Extract the (x, y) coordinate from the center of the cell holding the provided text.  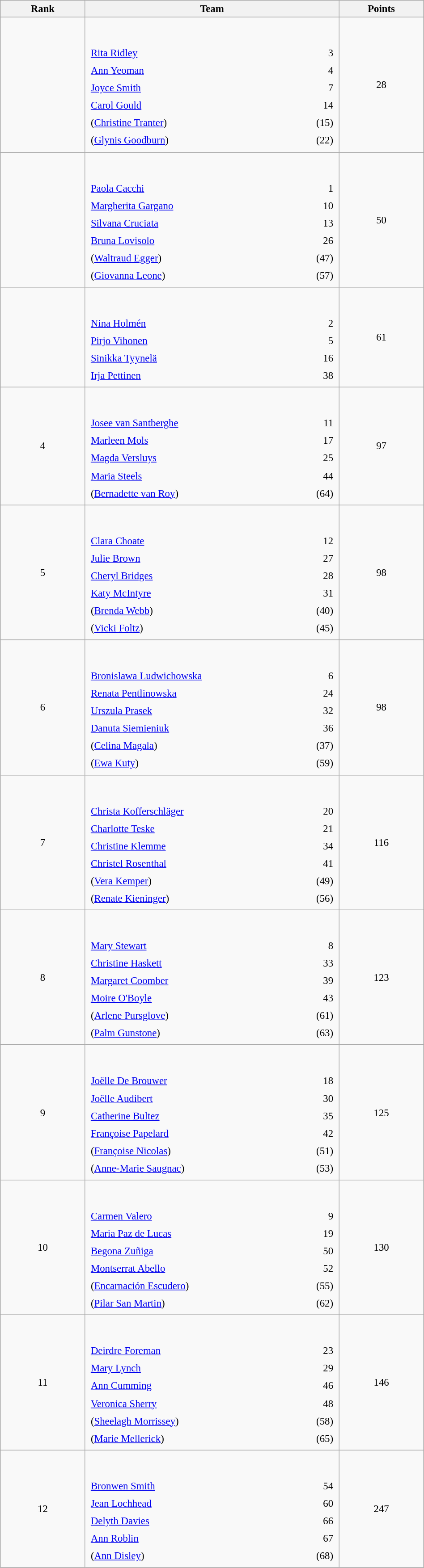
Renata Pentlinowska (192, 693)
(Vicki Foltz) (182, 628)
Christine Klemme (189, 846)
Jean Lochhead (182, 1503)
Deirdre Foreman 23 Mary Lynch 29 Ann Cumming 46 Veronica Sherry 48 (Sheelagh Morrissey) (58) (Marie Mellerick) (65) (212, 1383)
(22) (310, 140)
27 (305, 558)
Ann Roblin (182, 1539)
247 (381, 1509)
(Celina Magala) (192, 746)
Nina Holmén 2 Pirjo Vihonen 5 Sinikka Tyynelä 16 Irja Pettinen 38 (212, 337)
30 (313, 1098)
(68) (306, 1556)
Team (212, 9)
Ann Cumming (188, 1386)
Joëlle De Brouwer (190, 1081)
21 (314, 828)
32 (317, 711)
20 (314, 811)
Christine Haskett (186, 963)
Montserrat Abello (191, 1268)
Bronislawa Ludwichowska (192, 676)
23 (313, 1351)
97 (381, 446)
31 (305, 593)
33 (310, 963)
125 (381, 1112)
14 (310, 105)
Magda Versluys (188, 458)
Marleen Mols (188, 441)
(Encarnación Escudero) (191, 1286)
(Palm Gunstone) (186, 1033)
Mary Stewart 8 Christine Haskett 33 Margaret Coomber 39 Moire O'Boyle 43 (Arlene Pursglove) (61) (Palm Gunstone) (63) (212, 977)
Cheryl Bridges (182, 576)
2 (315, 323)
Katy McIntyre (182, 593)
Veronica Sherry (188, 1403)
35 (313, 1116)
(40) (305, 611)
Delyth Davies (182, 1521)
Bronwen Smith 54 Jean Lochhead 60 Delyth Davies 66 Ann Roblin 67 (Ann Disley) (68) (212, 1509)
17 (312, 441)
Ann Yeoman (186, 71)
Christel Rosenthal (189, 863)
(Arlene Pursglove) (186, 1016)
(56) (314, 898)
(61) (310, 1016)
(Brenda Webb) (182, 611)
(15) (310, 123)
3 (310, 53)
Charlotte Teske (189, 828)
42 (313, 1133)
24 (317, 693)
(Bernadette van Roy) (188, 493)
Mary Lynch (188, 1368)
29 (313, 1368)
Margherita Gargano (187, 206)
(64) (312, 493)
Maria Paz de Lucas (191, 1233)
Nina Holmén (191, 323)
43 (310, 998)
Christa Kofferschläger 20 Charlotte Teske 21 Christine Klemme 34 Christel Rosenthal 41 (Vera Kemper) (49) (Renate Kieninger) (56) (212, 842)
116 (381, 842)
(Vera Kemper) (189, 881)
25 (312, 458)
Deirdre Foreman (188, 1351)
(37) (317, 746)
Begona Zuñiga (191, 1251)
Silvana Cruciata (187, 223)
38 (315, 375)
19 (314, 1233)
16 (315, 358)
(62) (314, 1303)
54 (306, 1486)
(45) (305, 628)
(Marie Mellerick) (188, 1438)
Joëlle Audibert (190, 1098)
(49) (314, 881)
Josee van Santberghe 11 Marleen Mols 17 Magda Versluys 25 Maria Steels 44 (Bernadette van Roy) (64) (212, 446)
(Françoise Nicolas) (190, 1151)
(51) (313, 1151)
Julie Brown (182, 558)
Rita Ridley 3 Ann Yeoman 4 Joyce Smith 7 Carol Gould 14 (Christine Tranter) (15) (Glynis Goodburn) (22) (212, 85)
(Renate Kieninger) (189, 898)
61 (381, 337)
Margaret Coomber (186, 981)
Rank (43, 9)
Christa Kofferschläger (189, 811)
39 (310, 981)
Paola Cacchi 1 Margherita Gargano 10 Silvana Cruciata 13 Bruna Lovisolo 26 (Waltraud Egger) (47) (Giovanna Leone) (57) (212, 220)
(Anne-Marie Saugnac) (190, 1168)
60 (306, 1503)
Bronwen Smith (182, 1486)
(57) (311, 275)
130 (381, 1248)
146 (381, 1383)
18 (313, 1081)
Danuta Siemieniuk (192, 728)
41 (314, 863)
Bronislawa Ludwichowska 6 Renata Pentlinowska 24 Urszula Prasek 32 Danuta Siemieniuk 36 (Celina Magala) (37) (Ewa Kuty) (59) (212, 707)
(53) (313, 1168)
46 (313, 1386)
67 (306, 1539)
Carol Gould (186, 105)
Moire O'Boyle (186, 998)
(59) (317, 763)
Paola Cacchi (187, 188)
66 (306, 1521)
(63) (310, 1033)
Points (381, 9)
(65) (313, 1438)
Françoise Papelard (190, 1133)
48 (313, 1403)
Pirjo Vihonen (191, 341)
(Ann Disley) (182, 1556)
Irja Pettinen (191, 375)
13 (311, 223)
Catherine Bultez (190, 1116)
36 (317, 728)
(47) (311, 258)
34 (314, 846)
Mary Stewart (186, 946)
(Giovanna Leone) (187, 275)
(Glynis Goodburn) (186, 140)
Bruna Lovisolo (187, 240)
44 (312, 475)
(55) (314, 1286)
Joyce Smith (186, 88)
(Pilar San Martin) (191, 1303)
(Ewa Kuty) (192, 763)
Rita Ridley (186, 53)
26 (311, 240)
(Christine Tranter) (186, 123)
Clara Choate 12 Julie Brown 27 Cheryl Bridges 28 Katy McIntyre 31 (Brenda Webb) (40) (Vicki Foltz) (45) (212, 572)
Maria Steels (188, 475)
1 (311, 188)
Sinikka Tyynelä (191, 358)
Carmen Valero 9 Maria Paz de Lucas 19 Begona Zuñiga 50 Montserrat Abello 52 (Encarnación Escudero) (55) (Pilar San Martin) (62) (212, 1248)
Josee van Santberghe (188, 423)
(58) (313, 1421)
(Waltraud Egger) (187, 258)
Clara Choate (182, 541)
Joëlle De Brouwer 18 Joëlle Audibert 30 Catherine Bultez 35 Françoise Papelard 42 (Françoise Nicolas) (51) (Anne-Marie Saugnac) (53) (212, 1112)
Urszula Prasek (192, 711)
52 (314, 1268)
Carmen Valero (191, 1216)
123 (381, 977)
(Sheelagh Morrissey) (188, 1421)
